From the cell containing the given text, extract its center point as (X, Y) coordinate. 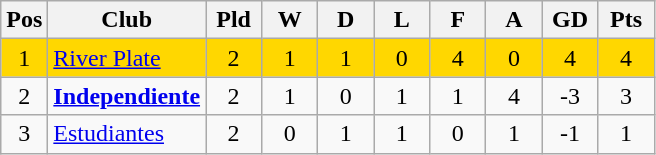
Pts (626, 20)
GD (570, 20)
Independiente (127, 96)
Pos (24, 20)
W (290, 20)
-1 (570, 134)
River Plate (127, 58)
A (514, 20)
-3 (570, 96)
Club (127, 20)
L (402, 20)
D (346, 20)
Pld (234, 20)
F (458, 20)
Estudiantes (127, 134)
